Capture the cell that displays the provided text and extract its (X, Y) central coordinate. 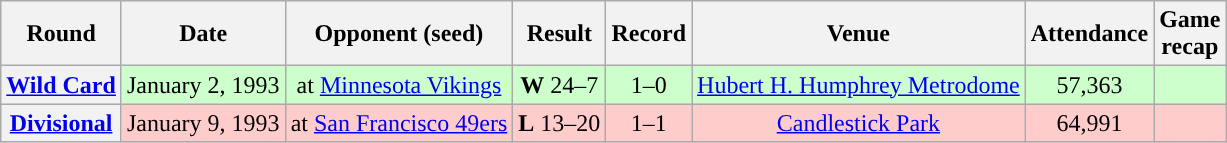
Opponent (seed) (399, 34)
1–1 (649, 123)
Record (649, 34)
57,363 (1089, 85)
at Minnesota Vikings (399, 85)
Hubert H. Humphrey Metrodome (859, 85)
1–0 (649, 85)
Attendance (1089, 34)
Venue (859, 34)
Candlestick Park (859, 123)
Divisional (62, 123)
at San Francisco 49ers (399, 123)
64,991 (1089, 123)
W 24–7 (560, 85)
Date (203, 34)
January 9, 1993 (203, 123)
Result (560, 34)
Gamerecap (1190, 34)
January 2, 1993 (203, 85)
Round (62, 34)
L 13–20 (560, 123)
Wild Card (62, 85)
